Determine the [X, Y] coordinate at the center of the cell enclosing the given text.  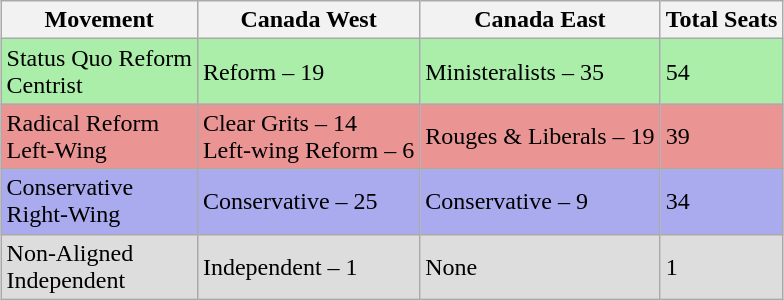
Independent – 1 [308, 266]
None [540, 266]
Canada West [308, 20]
Radical ReformLeft-Wing [99, 136]
Conservative – 25 [308, 202]
Clear Grits – 14 Left-wing Reform – 6 [308, 136]
Movement [99, 20]
ConservativeRight-Wing [99, 202]
Ministeralists – 35 [540, 72]
Total Seats [722, 20]
Reform – 19 [308, 72]
1 [722, 266]
34 [722, 202]
Non-AlignedIndependent [99, 266]
Conservative – 9 [540, 202]
39 [722, 136]
54 [722, 72]
Rouges & Liberals – 19 [540, 136]
Canada East [540, 20]
Status Quo ReformCentrist [99, 72]
